Find where the given text appears and provide that cell's center as (X, Y) coordinate. 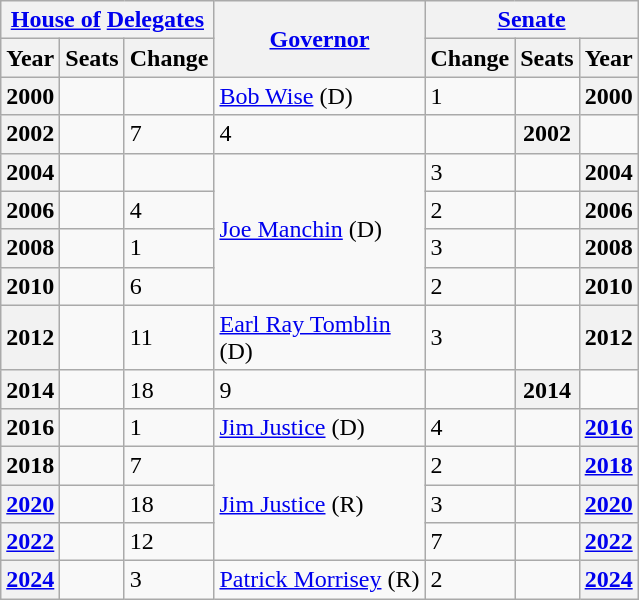
Senate (532, 20)
11 (169, 338)
Jim Justice (D) (320, 427)
House of Delegates (108, 20)
12 (169, 542)
Bob Wise (D) (320, 96)
Jim Justice (R) (320, 503)
9 (320, 389)
Patrick Morrisey (R) (320, 580)
6 (169, 286)
Joe Manchin (D) (320, 229)
Governor (320, 39)
Earl Ray Tomblin(D) (320, 338)
